Determine the [x, y] coordinate at the center of the cell enclosing the given text.  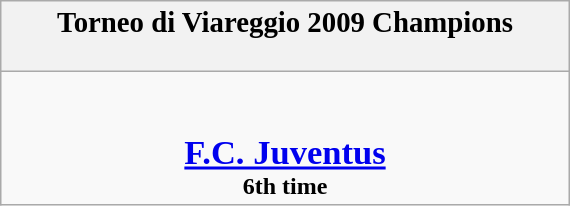
F.C. Juventus6th time [284, 138]
Torneo di Viareggio 2009 Champions [284, 36]
